Capture the cell that displays the provided text and extract its [X, Y] central coordinate. 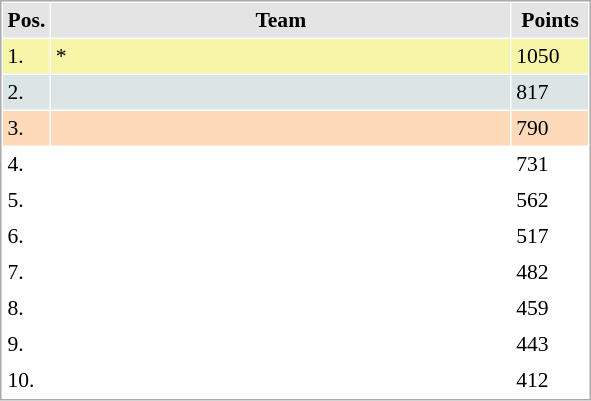
3. [26, 128]
Points [550, 20]
731 [550, 164]
443 [550, 344]
817 [550, 92]
1050 [550, 56]
9. [26, 344]
Pos. [26, 20]
459 [550, 308]
10. [26, 380]
1. [26, 56]
* [280, 56]
6. [26, 236]
790 [550, 128]
5. [26, 200]
7. [26, 272]
412 [550, 380]
482 [550, 272]
8. [26, 308]
Team [280, 20]
4. [26, 164]
2. [26, 92]
562 [550, 200]
517 [550, 236]
